Provide the [X, Y] coordinate of the cell's center where the given text is located.  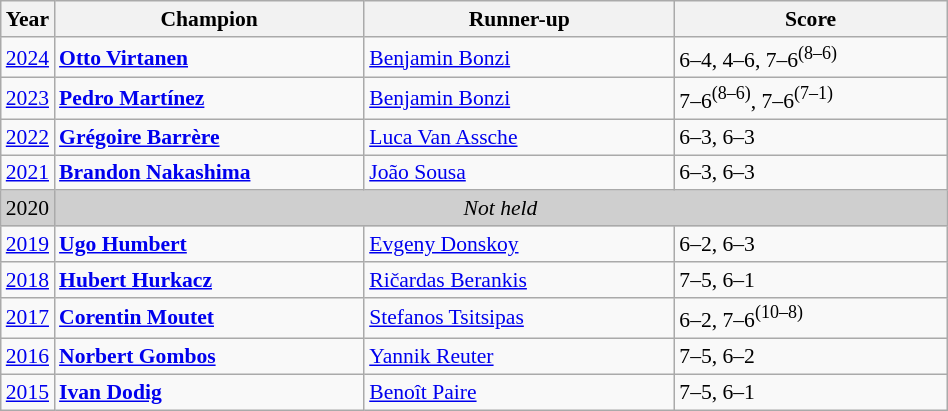
Grégoire Barrère [209, 137]
Ivan Dodig [209, 392]
2019 [28, 244]
2021 [28, 173]
Runner-up [519, 19]
2023 [28, 98]
2016 [28, 357]
Corentin Moutet [209, 318]
Stefanos Tsitsipas [519, 318]
2018 [28, 280]
Evgeny Donskoy [519, 244]
6–2, 6–3 [810, 244]
Hubert Hurkacz [209, 280]
2017 [28, 318]
2024 [28, 58]
Norbert Gombos [209, 357]
2015 [28, 392]
Champion [209, 19]
Yannik Reuter [519, 357]
2020 [28, 209]
João Sousa [519, 173]
6–2, 7–6(10–8) [810, 318]
Not held [500, 209]
Ričardas Berankis [519, 280]
Pedro Martínez [209, 98]
Luca Van Assche [519, 137]
2022 [28, 137]
Brandon Nakashima [209, 173]
Benoît Paire [519, 392]
Year [28, 19]
7–6(8–6), 7–6(7–1) [810, 98]
7–5, 6–2 [810, 357]
Otto Virtanen [209, 58]
Score [810, 19]
6–4, 4–6, 7–6(8–6) [810, 58]
Ugo Humbert [209, 244]
